Detect which cell encompasses the target text, then output its [X, Y] center coordinate. 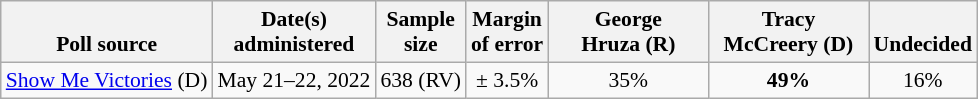
49% [788, 80]
Marginof error [507, 32]
16% [922, 80]
Date(s)administered [294, 32]
Show Me Victories (D) [107, 80]
Undecided [922, 32]
May 21–22, 2022 [294, 80]
35% [628, 80]
638 (RV) [420, 80]
TracyMcCreery (D) [788, 32]
GeorgeHruza (R) [628, 32]
Samplesize [420, 32]
Poll source [107, 32]
± 3.5% [507, 80]
